Pinpoint the cell where the given text exists, returning its (X, Y) midpoint coordinate. 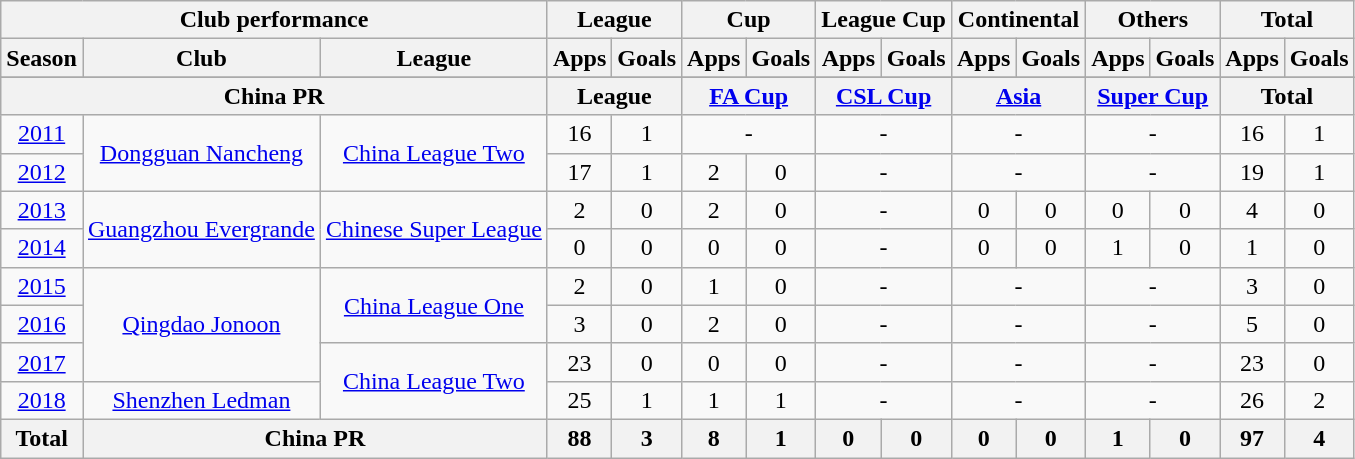
17 (579, 172)
Shenzhen Ledman (201, 400)
8 (714, 438)
2011 (42, 134)
19 (1252, 172)
League Cup (884, 20)
5 (1252, 324)
2016 (42, 324)
26 (1252, 400)
Qingdao Jonoon (201, 324)
25 (579, 400)
Club performance (274, 20)
2017 (42, 362)
Asia (1018, 96)
97 (1252, 438)
2018 (42, 400)
2014 (42, 248)
Super Cup (1153, 96)
2015 (42, 286)
CSL Cup (884, 96)
FA Cup (749, 96)
2012 (42, 172)
Cup (749, 20)
88 (579, 438)
China League One (434, 305)
Club (201, 58)
Chinese Super League (434, 229)
2013 (42, 210)
Continental (1018, 20)
Guangzhou Evergrande (201, 229)
Season (42, 58)
Dongguan Nancheng (201, 153)
Others (1153, 20)
